Determine the (x, y) coordinate at the center of the cell enclosing the given text.  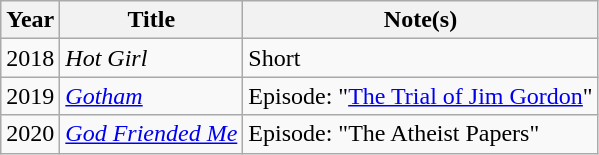
Hot Girl (152, 58)
2020 (30, 134)
2019 (30, 96)
God Friended Me (152, 134)
Title (152, 20)
Year (30, 20)
Episode: "The Atheist Papers" (420, 134)
Episode: "The Trial of Jim Gordon" (420, 96)
Short (420, 58)
Note(s) (420, 20)
2018 (30, 58)
Gotham (152, 96)
